Provide the (x, y) coordinate of the cell's center where the given text is located.  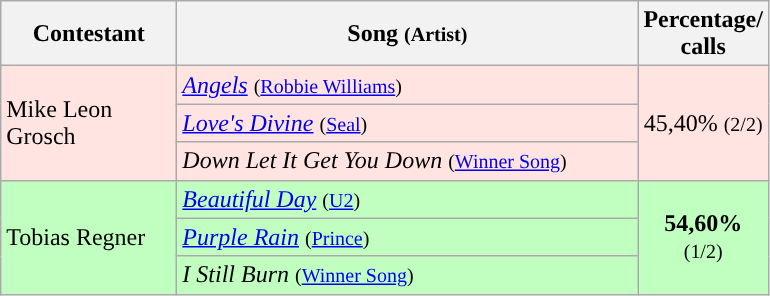
Beautiful Day (U2) (408, 199)
Tobias Regner (89, 237)
Mike Leon Grosch (89, 123)
Song (Artist) (408, 34)
54,60% (1/2) (704, 237)
45,40% (2/2) (704, 123)
Purple Rain (Prince) (408, 237)
Contestant (89, 34)
Down Let It Get You Down (Winner Song) (408, 161)
Percentage/calls (704, 34)
Angels (Robbie Williams) (408, 85)
Love's Divine (Seal) (408, 123)
I Still Burn (Winner Song) (408, 275)
